Determine the (x, y) coordinate at the center of the cell enclosing the given text.  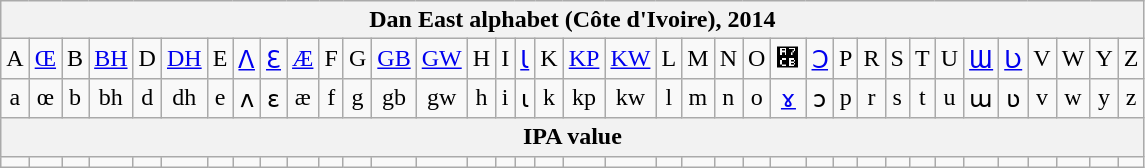
Ɯ (982, 59)
I (506, 59)
GW (442, 59)
b (76, 98)
ɤ (788, 98)
ɩ (525, 98)
g (357, 98)
V (1042, 59)
p (846, 98)
bh (111, 98)
S (897, 59)
KP (584, 59)
P (846, 59)
DH (184, 59)
K (549, 59)
e (220, 98)
L (669, 59)
R (872, 59)
m (698, 98)
Y (1104, 59)
B (76, 59)
n (728, 98)
z (1131, 98)
u (949, 98)
k (549, 98)
F (331, 59)
a (15, 98)
T (922, 59)
ɔ (820, 98)
y (1104, 98)
gb (394, 98)
ʋ (1014, 98)
G (357, 59)
O (757, 59)
H (481, 59)
r (872, 98)
IPA value (572, 137)
BH (111, 59)
E (220, 59)
w (1073, 98)
æ (303, 98)
l (669, 98)
f (331, 98)
U (949, 59)
Œ (45, 59)
Ʋ (1014, 59)
A (15, 59)
v (1042, 98)
Ɔ (820, 59)
d (147, 98)
œ (45, 98)
Æ (303, 59)
D (147, 59)
kp (584, 98)
s (897, 98)
KW (630, 59)
M (698, 59)
Ʌ (247, 59)
ʌ (247, 98)
o (757, 98)
Ɩ (525, 59)
gw (442, 98)
t (922, 98)
Dan East alphabet (Côte d'Ivoire), 2014 (572, 20)
Ɛ (273, 59)
i (506, 98)
GB (394, 59)
ɛ (273, 98)
Ɤ (788, 59)
kw (630, 98)
W (1073, 59)
h (481, 98)
ɯ (982, 98)
dh (184, 98)
Z (1131, 59)
N (728, 59)
